From the cell containing the given text, extract its center point as (X, Y) coordinate. 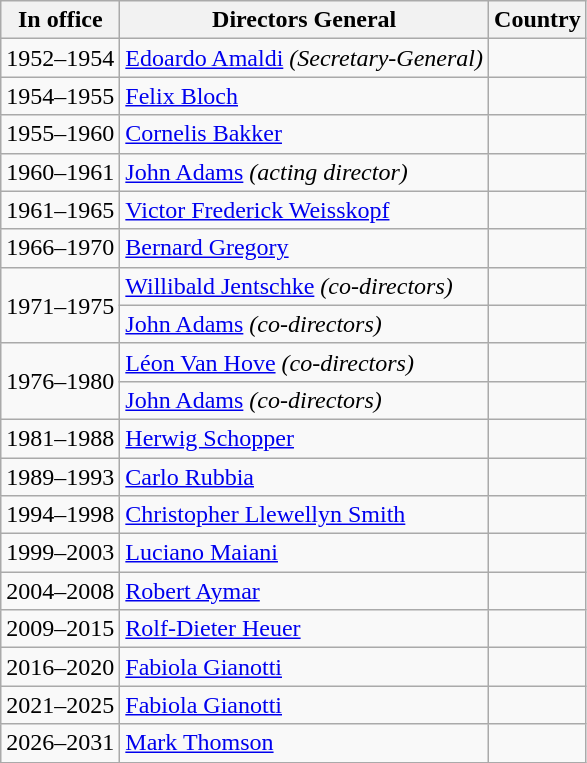
Edoardo Amaldi (Secretary-General) (304, 58)
Felix Bloch (304, 96)
2016–2020 (60, 667)
Mark Thomson (304, 743)
1952–1954 (60, 58)
Cornelis Bakker (304, 134)
1999–2003 (60, 553)
1989–1993 (60, 477)
Bernard Gregory (304, 248)
1955–1960 (60, 134)
Luciano Maiani (304, 553)
Christopher Llewellyn Smith (304, 515)
John Adams (acting director) (304, 172)
2009–2015 (60, 629)
1961–1965 (60, 210)
Herwig Schopper (304, 438)
2004–2008 (60, 591)
Willibald Jentschke (co-directors) (304, 286)
1976–1980 (60, 381)
1981–1988 (60, 438)
2021–2025 (60, 705)
1954–1955 (60, 96)
Robert Aymar (304, 591)
Country (538, 20)
Victor Frederick Weisskopf (304, 210)
1994–1998 (60, 515)
1960–1961 (60, 172)
1966–1970 (60, 248)
Rolf-Dieter Heuer (304, 629)
2026–2031 (60, 743)
Directors General (304, 20)
In office (60, 20)
1971–1975 (60, 305)
Léon Van Hove (co-directors) (304, 362)
Carlo Rubbia (304, 477)
